Extract the (X, Y) coordinate from the center of the cell holding the provided text.  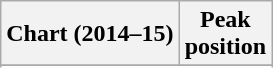
Chart (2014–15) (90, 34)
Peakposition (225, 34)
